Pinpoint the cell where the given text exists, returning its (X, Y) midpoint coordinate. 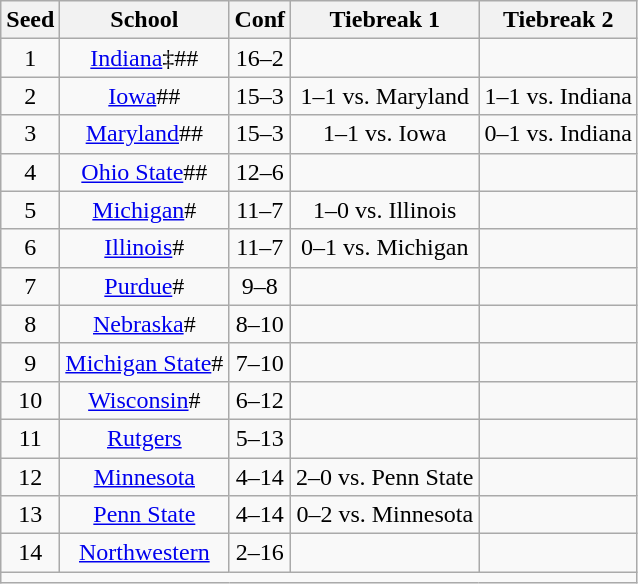
14 (30, 553)
4 (30, 172)
9 (30, 362)
Seed (30, 20)
0–2 vs. Minnesota (385, 515)
Indiana‡## (144, 58)
2–16 (260, 553)
Iowa## (144, 96)
1–1 vs. Maryland (385, 96)
8 (30, 324)
7–10 (260, 362)
Conf (260, 20)
Tiebreak 1 (385, 20)
Nebraska# (144, 324)
7 (30, 286)
School (144, 20)
Northwestern (144, 553)
6 (30, 248)
1–1 vs. Indiana (558, 96)
1–0 vs. Illinois (385, 210)
6–12 (260, 400)
13 (30, 515)
Penn State (144, 515)
Wisconsin# (144, 400)
Maryland## (144, 134)
Rutgers (144, 438)
1 (30, 58)
1–1 vs. Iowa (385, 134)
10 (30, 400)
Michigan# (144, 210)
5 (30, 210)
12 (30, 477)
3 (30, 134)
5–13 (260, 438)
0–1 vs. Indiana (558, 134)
2–0 vs. Penn State (385, 477)
0–1 vs. Michigan (385, 248)
Purdue# (144, 286)
2 (30, 96)
Minnesota (144, 477)
8–10 (260, 324)
Michigan State# (144, 362)
Illinois# (144, 248)
16–2 (260, 58)
Tiebreak 2 (558, 20)
11 (30, 438)
9–8 (260, 286)
Ohio State## (144, 172)
12–6 (260, 172)
